Detect which cell encompasses the target text, then output its (X, Y) center coordinate. 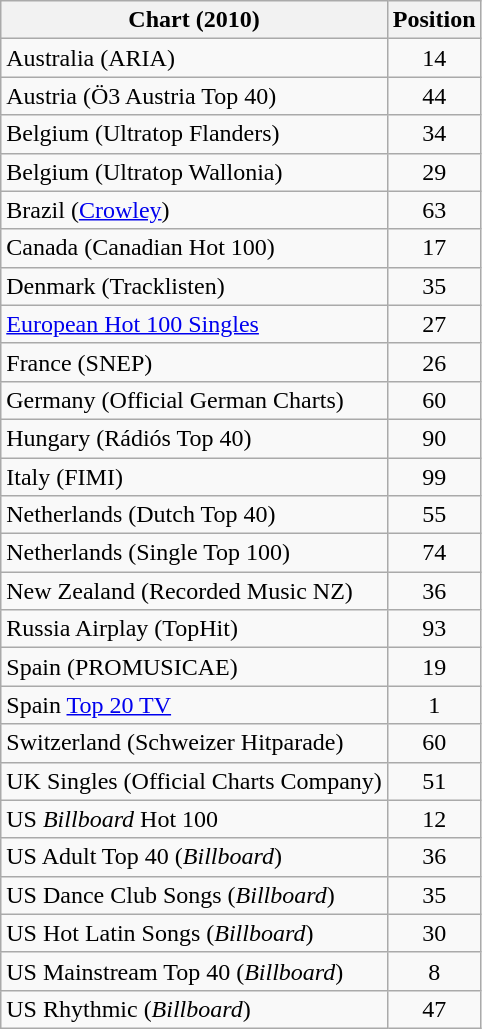
US Mainstream Top 40 (Billboard) (194, 971)
Netherlands (Dutch Top 40) (194, 515)
90 (434, 438)
14 (434, 58)
Chart (2010) (194, 20)
8 (434, 971)
UK Singles (Official Charts Company) (194, 781)
47 (434, 1009)
Spain (PROMUSICAE) (194, 667)
Austria (Ö3 Austria Top 40) (194, 96)
17 (434, 248)
30 (434, 933)
27 (434, 324)
55 (434, 515)
US Dance Club Songs (Billboard) (194, 895)
19 (434, 667)
99 (434, 477)
34 (434, 134)
US Rhythmic (Billboard) (194, 1009)
Brazil (Crowley) (194, 210)
Belgium (Ultratop Flanders) (194, 134)
1 (434, 705)
Denmark (Tracklisten) (194, 286)
US Hot Latin Songs (Billboard) (194, 933)
74 (434, 553)
Belgium (Ultratop Wallonia) (194, 172)
US Billboard Hot 100 (194, 819)
44 (434, 96)
France (SNEP) (194, 362)
Netherlands (Single Top 100) (194, 553)
93 (434, 629)
12 (434, 819)
Canada (Canadian Hot 100) (194, 248)
26 (434, 362)
Russia Airplay (TopHit) (194, 629)
US Adult Top 40 (Billboard) (194, 857)
European Hot 100 Singles (194, 324)
Italy (FIMI) (194, 477)
29 (434, 172)
Position (434, 20)
Hungary (Rádiós Top 40) (194, 438)
Australia (ARIA) (194, 58)
Switzerland (Schweizer Hitparade) (194, 743)
63 (434, 210)
New Zealand (Recorded Music NZ) (194, 591)
Germany (Official German Charts) (194, 400)
51 (434, 781)
Spain Top 20 TV (194, 705)
